Return [x, y] of the center of cell containing provided text 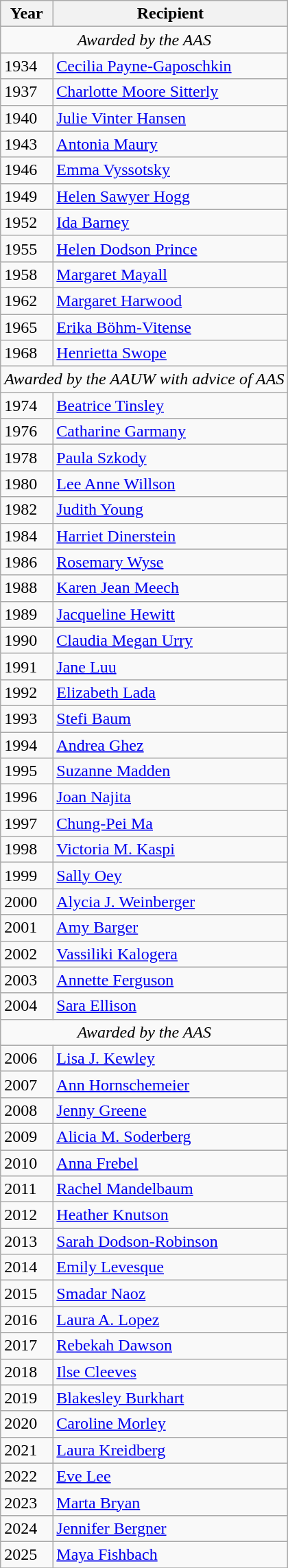
Rachel Mandelbaum [170, 1189]
Julie Vinter Hansen [170, 118]
Karen Jean Meech [170, 588]
1976 [27, 432]
2007 [27, 1084]
1991 [27, 666]
1968 [27, 353]
Victoria M. Kaspi [170, 850]
1995 [27, 771]
1994 [27, 745]
Jennifer Bergner [170, 1528]
2009 [27, 1136]
Annette Ferguson [170, 980]
Margaret Mayall [170, 274]
Sara Ellison [170, 1006]
2010 [27, 1163]
Ann Hornschemeier [170, 1084]
Rebekah Dawson [170, 1346]
1990 [27, 640]
1962 [27, 301]
2018 [27, 1372]
Alycia J. Weinberger [170, 902]
2016 [27, 1320]
2012 [27, 1215]
Emma Vyssotsky [170, 170]
Lee Anne Willson [170, 484]
2021 [27, 1450]
2023 [27, 1502]
Eve Lee [170, 1476]
Year [27, 14]
Awarded by the AAUW with advice of AAS [144, 379]
Antonia Maury [170, 144]
1934 [27, 66]
2020 [27, 1424]
1965 [27, 327]
Marta Bryan [170, 1502]
2019 [27, 1398]
2008 [27, 1110]
1940 [27, 118]
1943 [27, 144]
Chung-Pei Ma [170, 823]
Amy Barger [170, 928]
Laura Kreidberg [170, 1450]
2013 [27, 1241]
Helen Dodson Prince [170, 248]
Blakesley Burkhart [170, 1398]
1996 [27, 797]
2015 [27, 1294]
2017 [27, 1346]
2001 [27, 928]
Elizabeth Lada [170, 692]
2011 [27, 1189]
Paula Szkody [170, 458]
1999 [27, 876]
Recipient [170, 14]
1952 [27, 222]
2014 [27, 1267]
1974 [27, 406]
1937 [27, 92]
Henrietta Swope [170, 353]
Vassiliki Kalogera [170, 954]
Anna Frebel [170, 1163]
Stefi Baum [170, 718]
Harriet Dinerstein [170, 536]
1998 [27, 850]
Joan Najita [170, 797]
Heather Knutson [170, 1215]
Emily Levesque [170, 1267]
Cecilia Payne-Gaposchkin [170, 66]
Rosemary Wyse [170, 562]
2000 [27, 902]
Caroline Morley [170, 1424]
2003 [27, 980]
1986 [27, 562]
Jenny Greene [170, 1110]
Claudia Megan Urry [170, 640]
1946 [27, 170]
Judith Young [170, 510]
2002 [27, 954]
1984 [27, 536]
Ilse Cleeves [170, 1372]
Erika Böhm-Vitense [170, 327]
1988 [27, 588]
Sally Oey [170, 876]
Helen Sawyer Hogg [170, 196]
1997 [27, 823]
Smadar Naoz [170, 1294]
1982 [27, 510]
Sarah Dodson-Robinson [170, 1241]
1955 [27, 248]
1958 [27, 274]
Catharine Garmany [170, 432]
2024 [27, 1528]
Andrea Ghez [170, 745]
Margaret Harwood [170, 301]
Ida Barney [170, 222]
2004 [27, 1006]
1989 [27, 614]
2025 [27, 1554]
Lisa J. Kewley [170, 1058]
Beatrice Tinsley [170, 406]
1980 [27, 484]
Suzanne Madden [170, 771]
1978 [27, 458]
Laura A. Lopez [170, 1320]
Jacqueline Hewitt [170, 614]
2022 [27, 1476]
1993 [27, 718]
Charlotte Moore Sitterly [170, 92]
Maya Fishbach [170, 1554]
Jane Luu [170, 666]
1992 [27, 692]
1949 [27, 196]
2006 [27, 1058]
Alicia M. Soderberg [170, 1136]
